Output the [x, y] coordinate of the center of the cell containing the given text.  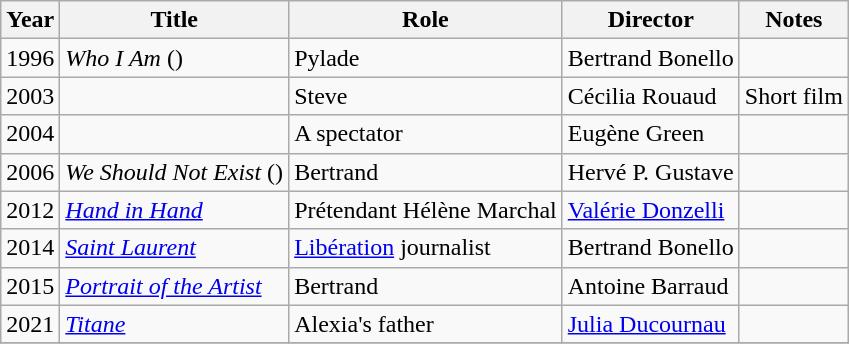
We Should Not Exist () [174, 172]
Antoine Barraud [650, 286]
A spectator [426, 134]
Hand in Hand [174, 210]
Director [650, 20]
Short film [794, 96]
Pylade [426, 58]
2021 [30, 324]
2006 [30, 172]
Julia Ducournau [650, 324]
Cécilia Rouaud [650, 96]
Libération journalist [426, 248]
2003 [30, 96]
2004 [30, 134]
2015 [30, 286]
Title [174, 20]
Eugène Green [650, 134]
Who I Am () [174, 58]
Saint Laurent [174, 248]
Notes [794, 20]
Role [426, 20]
Prétendant Hélène Marchal [426, 210]
Portrait of the Artist [174, 286]
2012 [30, 210]
Year [30, 20]
Titane [174, 324]
Valérie Donzelli [650, 210]
Hervé P. Gustave [650, 172]
Steve [426, 96]
2014 [30, 248]
1996 [30, 58]
Alexia's father [426, 324]
